Provide the [X, Y] coordinate of the cell's center where the given text is located.  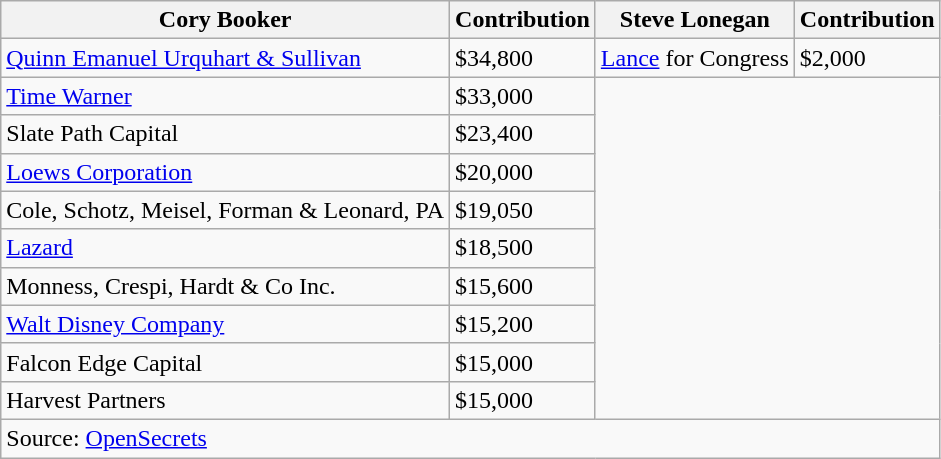
Source: OpenSecrets [470, 438]
Monness, Crespi, Hardt & Co Inc. [226, 286]
$23,400 [523, 134]
Loews Corporation [226, 172]
Lance for Congress [694, 58]
Quinn Emanuel Urquhart & Sullivan [226, 58]
Cory Booker [226, 20]
$20,000 [523, 172]
Steve Lonegan [694, 20]
Walt Disney Company [226, 324]
Falcon Edge Capital [226, 362]
$2,000 [867, 58]
$19,050 [523, 210]
$33,000 [523, 96]
Harvest Partners [226, 400]
Cole, Schotz, Meisel, Forman & Leonard, PA [226, 210]
$18,500 [523, 248]
Slate Path Capital [226, 134]
Lazard [226, 248]
$15,600 [523, 286]
$15,200 [523, 324]
$34,800 [523, 58]
Time Warner [226, 96]
